Pinpoint the cell where the given text exists, returning its (x, y) midpoint coordinate. 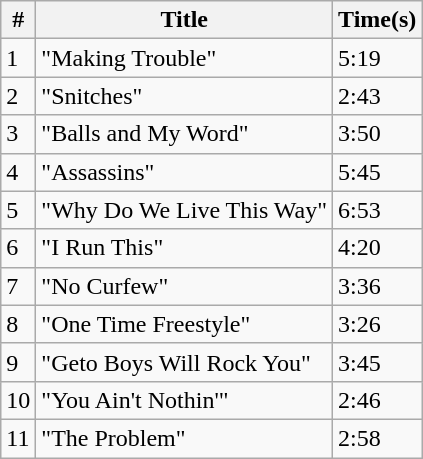
6:53 (378, 210)
4:20 (378, 248)
"One Time Freestyle" (184, 324)
4 (18, 172)
3 (18, 134)
10 (18, 400)
"The Problem" (184, 438)
Time(s) (378, 20)
1 (18, 58)
"Balls and My Word" (184, 134)
"Snitches" (184, 96)
"You Ain't Nothin'" (184, 400)
2:46 (378, 400)
2 (18, 96)
7 (18, 286)
3:45 (378, 362)
5:45 (378, 172)
"No Curfew" (184, 286)
5:19 (378, 58)
Title (184, 20)
"I Run This" (184, 248)
# (18, 20)
11 (18, 438)
3:36 (378, 286)
9 (18, 362)
6 (18, 248)
2:58 (378, 438)
3:26 (378, 324)
"Assassins" (184, 172)
2:43 (378, 96)
8 (18, 324)
"Making Trouble" (184, 58)
3:50 (378, 134)
5 (18, 210)
"Why Do We Live This Way" (184, 210)
"Geto Boys Will Rock You" (184, 362)
